Capture the cell that displays the provided text and extract its (x, y) central coordinate. 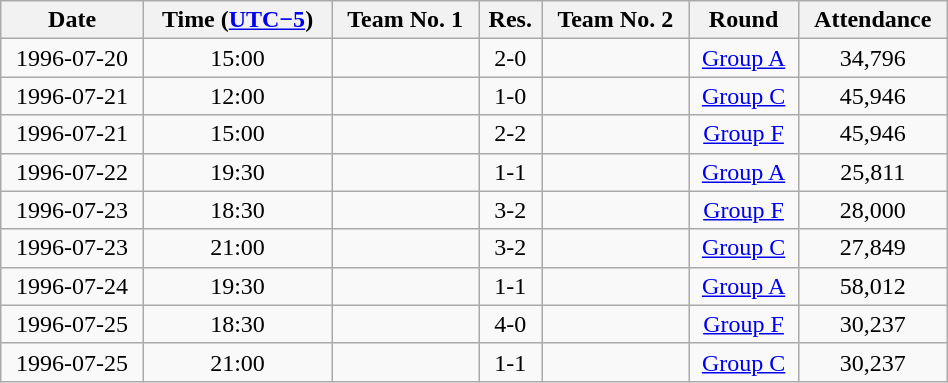
28,000 (872, 210)
58,012 (872, 286)
1996-07-20 (72, 58)
12:00 (237, 96)
Res. (510, 20)
34,796 (872, 58)
1-0 (510, 96)
1996-07-22 (72, 172)
Attendance (872, 20)
Time (UTC−5) (237, 20)
Team No. 2 (616, 20)
Team No. 1 (406, 20)
Date (72, 20)
2-2 (510, 134)
2-0 (510, 58)
4-0 (510, 324)
1996-07-24 (72, 286)
27,849 (872, 248)
25,811 (872, 172)
Round (744, 20)
